Return [X, Y] of the center of cell containing provided text 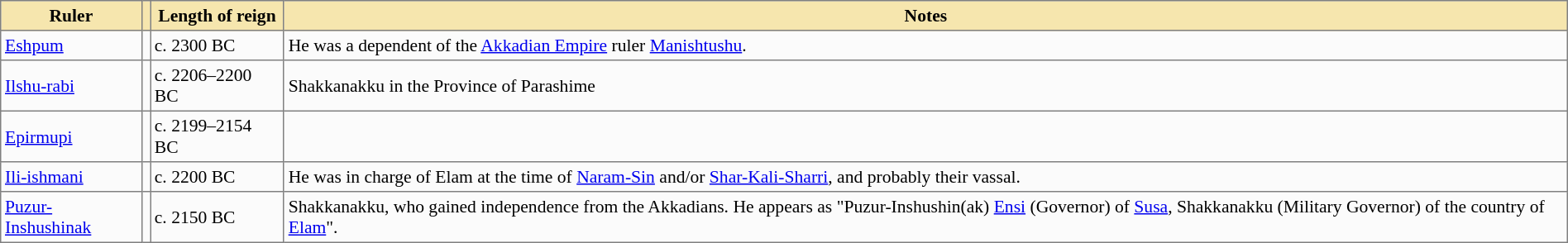
Notes [925, 16]
c. 2206–2200 BC [218, 86]
He was a dependent of the Akkadian Empire ruler Manishtushu. [925, 45]
Ilshu-rabi [71, 86]
Shakkanakku in the Province of Parashime [925, 86]
c. 2199–2154 BC [218, 136]
c. 2150 BC [218, 217]
Length of reign [218, 16]
c. 2300 BC [218, 45]
He was in charge of Elam at the time of Naram-Sin and/or Shar-Kali-Sharri, and probably their vassal. [925, 177]
Puzur-Inshushinak [71, 217]
c. 2200 BC [218, 177]
Ruler [71, 16]
Epirmupi [71, 136]
Ili-ishmani [71, 177]
Eshpum [71, 45]
